From the cell containing the given text, extract its center point as [X, Y] coordinate. 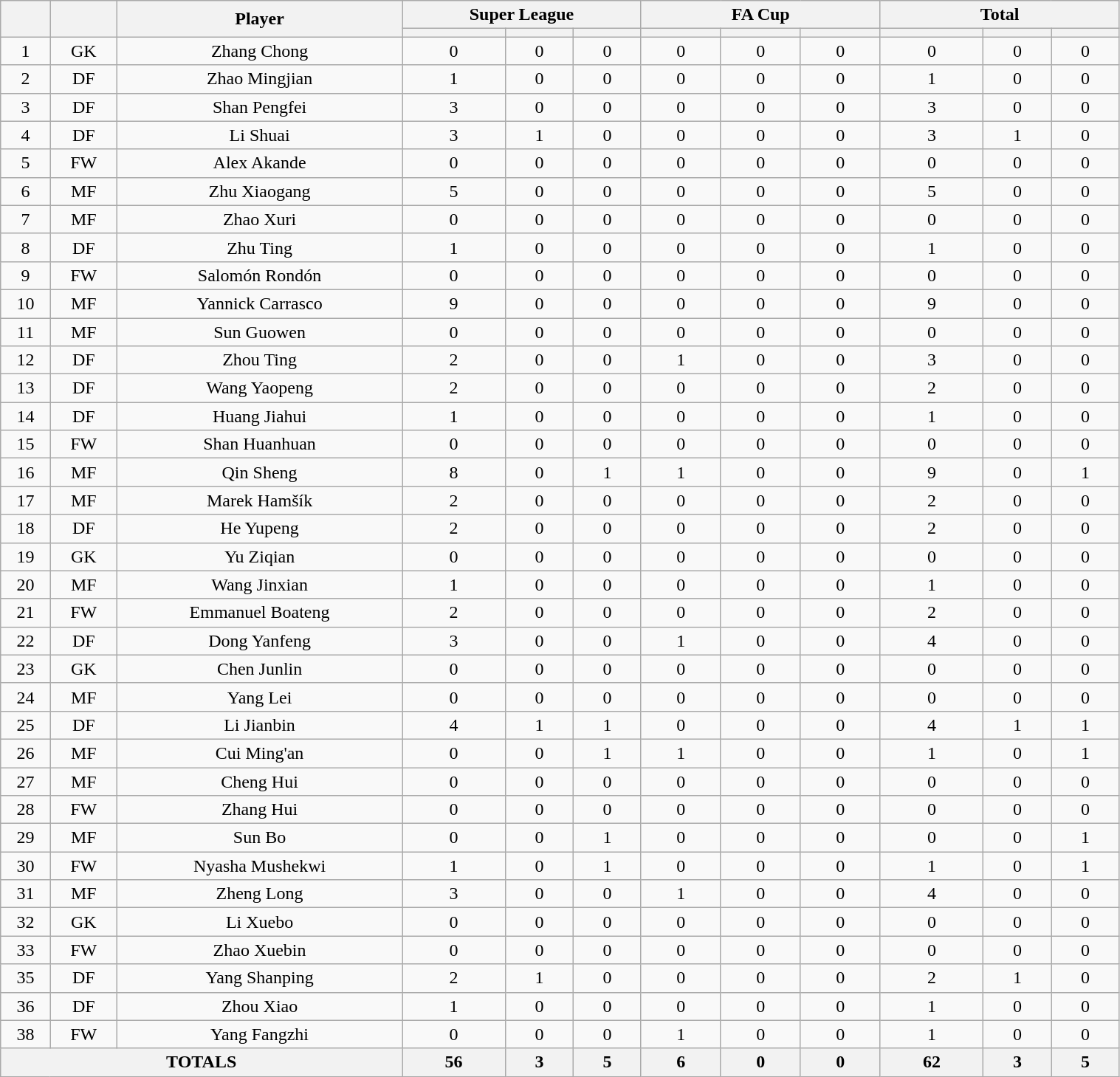
13 [25, 388]
25 [25, 725]
Zhu Ting [259, 247]
Qin Sheng [259, 472]
Zheng Long [259, 894]
Yang Shanping [259, 978]
23 [25, 669]
Zhou Ting [259, 360]
16 [25, 472]
7 [25, 219]
20 [25, 585]
TOTALS [202, 1062]
56 [454, 1062]
Player [259, 19]
Sun Guowen [259, 331]
Alex Akande [259, 163]
Wang Yaopeng [259, 388]
11 [25, 331]
Shan Pengfei [259, 107]
Zhao Mingjian [259, 79]
62 [932, 1062]
Nyasha Mushekwi [259, 866]
Zhao Xuri [259, 219]
15 [25, 444]
Super League [522, 15]
30 [25, 866]
Li Shuai [259, 135]
18 [25, 529]
He Yupeng [259, 529]
Li Jianbin [259, 725]
Li Xuebo [259, 922]
Emmanuel Boateng [259, 613]
31 [25, 894]
Total [1000, 15]
Cheng Hui [259, 782]
Zhu Xiaogang [259, 191]
Yu Ziqian [259, 557]
Zhang Chong [259, 51]
Chen Junlin [259, 669]
Yannick Carrasco [259, 303]
Shan Huanhuan [259, 444]
Sun Bo [259, 838]
32 [25, 922]
12 [25, 360]
17 [25, 500]
33 [25, 950]
38 [25, 1034]
Marek Hamšík [259, 500]
24 [25, 697]
26 [25, 753]
14 [25, 416]
19 [25, 557]
21 [25, 613]
10 [25, 303]
Dong Yanfeng [259, 641]
Yang Fangzhi [259, 1034]
Cui Ming'an [259, 753]
29 [25, 838]
35 [25, 978]
Zhao Xuebin [259, 950]
Zhang Hui [259, 810]
Salomón Rondón [259, 275]
Huang Jiahui [259, 416]
Yang Lei [259, 697]
Zhou Xiao [259, 1006]
FA Cup [760, 15]
Wang Jinxian [259, 585]
36 [25, 1006]
27 [25, 782]
28 [25, 810]
22 [25, 641]
